Detect which cell encompasses the target text, then output its [X, Y] center coordinate. 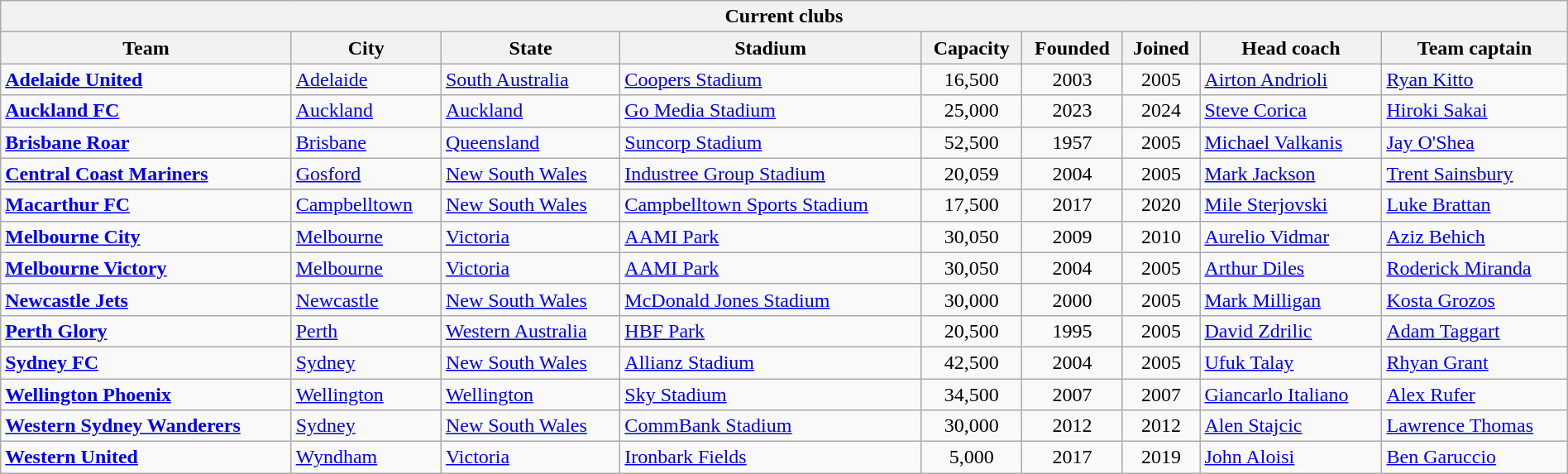
Auckland FC [146, 111]
Newcastle Jets [146, 299]
Mile Sterjovski [1291, 205]
Alen Stajcic [1291, 426]
Rhyan Grant [1475, 362]
Ironbark Fields [771, 457]
2024 [1161, 111]
David Zdrilic [1291, 331]
Jay O'Shea [1475, 142]
Sydney FC [146, 362]
Western United [146, 457]
2023 [1072, 111]
Campbelltown [366, 205]
Gosford [366, 174]
Industree Group Stadium [771, 174]
McDonald Jones Stadium [771, 299]
Roderick Miranda [1475, 268]
17,500 [971, 205]
Ufuk Talay [1291, 362]
Capacity [971, 48]
2003 [1072, 79]
25,000 [971, 111]
2010 [1161, 237]
Kosta Grozos [1475, 299]
Sky Stadium [771, 395]
Macarthur FC [146, 205]
Michael Valkanis [1291, 142]
John Aloisi [1291, 457]
Luke Brattan [1475, 205]
Allianz Stadium [771, 362]
Campbelltown Sports Stadium [771, 205]
Airton Andrioli [1291, 79]
Trent Sainsbury [1475, 174]
2020 [1161, 205]
Lawrence Thomas [1475, 426]
Alex Rufer [1475, 395]
HBF Park [771, 331]
Brisbane [366, 142]
Head coach [1291, 48]
Brisbane Roar [146, 142]
1957 [1072, 142]
Western Australia [530, 331]
Western Sydney Wanderers [146, 426]
1995 [1072, 331]
Arthur Diles [1291, 268]
Suncorp Stadium [771, 142]
20,500 [971, 331]
Coopers Stadium [771, 79]
52,500 [971, 142]
5,000 [971, 457]
Joined [1161, 48]
CommBank Stadium [771, 426]
2019 [1161, 457]
Adelaide United [146, 79]
Melbourne City [146, 237]
Perth Glory [146, 331]
Newcastle [366, 299]
Ryan Kitto [1475, 79]
Mark Milligan [1291, 299]
South Australia [530, 79]
Team [146, 48]
2009 [1072, 237]
Giancarlo Italiano [1291, 395]
Perth [366, 331]
Aziz Behich [1475, 237]
Wellington Phoenix [146, 395]
Steve Corica [1291, 111]
Stadium [771, 48]
Hiroki Sakai [1475, 111]
16,500 [971, 79]
20,059 [971, 174]
Adam Taggart [1475, 331]
2000 [1072, 299]
Queensland [530, 142]
42,500 [971, 362]
Adelaide [366, 79]
34,500 [971, 395]
City [366, 48]
Founded [1072, 48]
State [530, 48]
Ben Garuccio [1475, 457]
Aurelio Vidmar [1291, 237]
Current clubs [784, 17]
Team captain [1475, 48]
Mark Jackson [1291, 174]
Central Coast Mariners [146, 174]
Wyndham [366, 457]
Melbourne Victory [146, 268]
Go Media Stadium [771, 111]
